Determine the [x, y] coordinate at the center of the cell enclosing the given text.  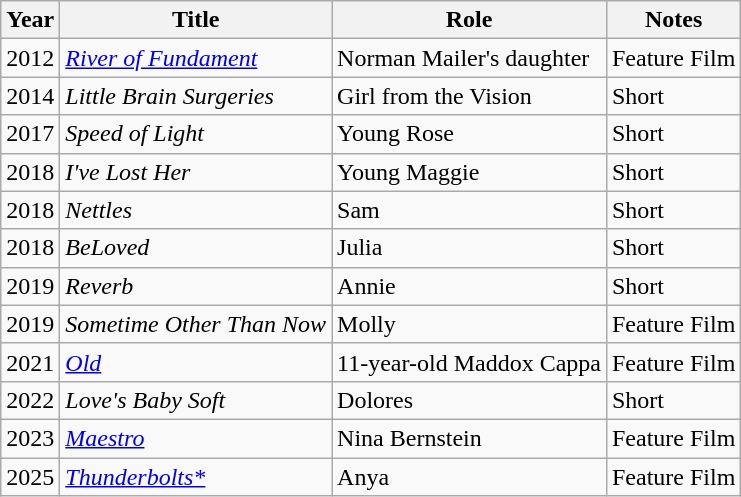
Love's Baby Soft [196, 400]
Reverb [196, 286]
Molly [470, 324]
2017 [30, 134]
Title [196, 20]
Nettles [196, 210]
Girl from the Vision [470, 96]
BeLoved [196, 248]
Annie [470, 286]
Speed of Light [196, 134]
Dolores [470, 400]
Nina Bernstein [470, 438]
River of Fundament [196, 58]
I've Lost Her [196, 172]
Role [470, 20]
2012 [30, 58]
2021 [30, 362]
11-year-old Maddox Cappa [470, 362]
Maestro [196, 438]
Norman Mailer's daughter [470, 58]
Sometime Other Than Now [196, 324]
Anya [470, 477]
2023 [30, 438]
2014 [30, 96]
Old [196, 362]
Julia [470, 248]
2022 [30, 400]
Notes [673, 20]
Little Brain Surgeries [196, 96]
Young Rose [470, 134]
Thunderbolts* [196, 477]
Young Maggie [470, 172]
Sam [470, 210]
Year [30, 20]
2025 [30, 477]
